Search for the cell housing the specified text and yield its [x, y] center coordinate. 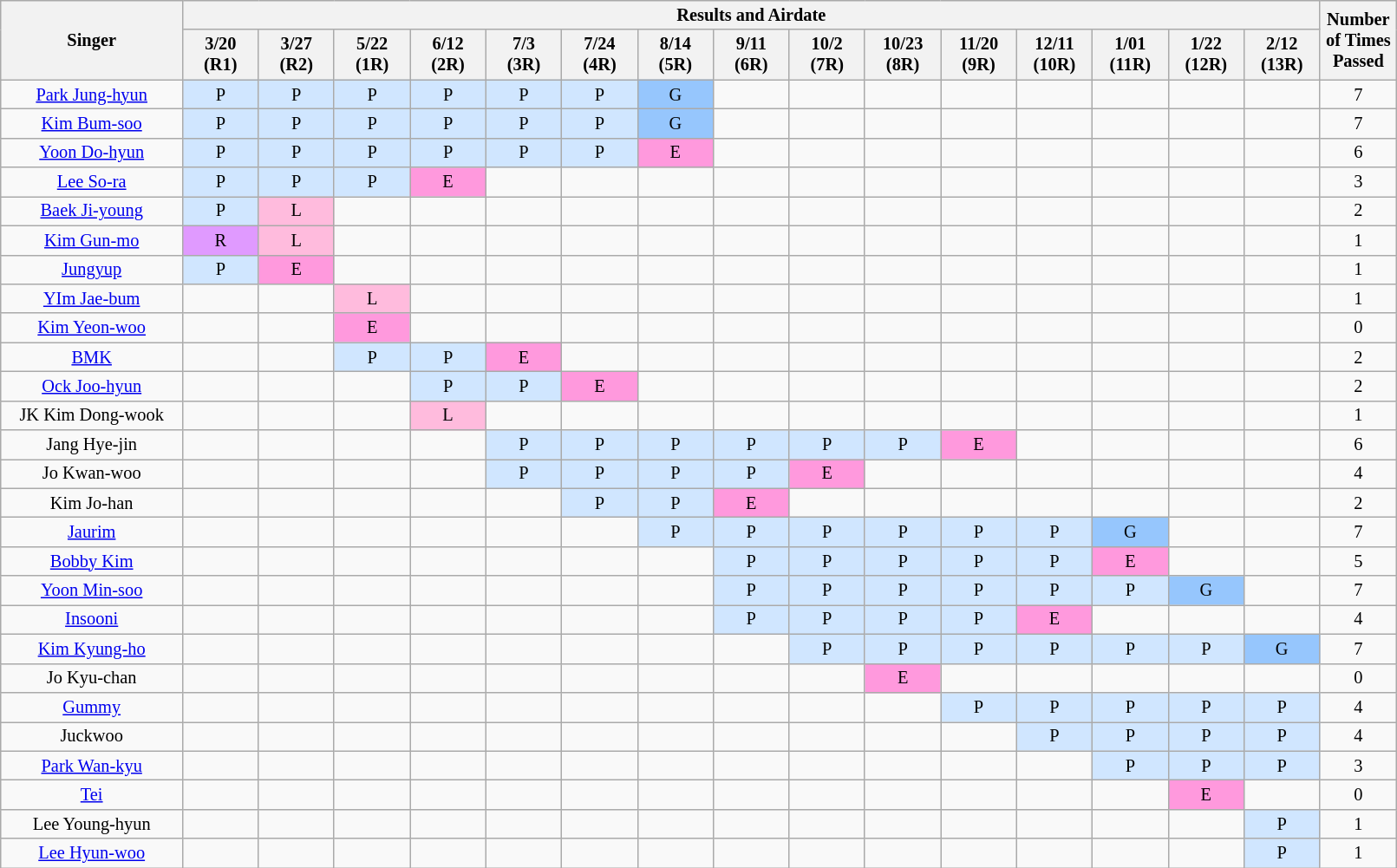
Kim Yeon-woo [92, 328]
YIm Jae-bum [92, 298]
Results and Airdate [751, 15]
7/3(3R) [524, 55]
Tei [92, 794]
Jaurim [92, 532]
Kim Kyung-ho [92, 649]
Yoon Min-soo [92, 591]
Bobby Kim [92, 561]
Kim Bum-soo [92, 123]
8/14(5R) [675, 55]
12/11(10R) [1054, 55]
Insooni [92, 619]
10/2(7R) [827, 55]
Lee So-ra [92, 182]
Jo Kyu-chan [92, 678]
5/22(1R) [371, 55]
Lee Hyun-woo [92, 853]
Park Wan-kyu [92, 766]
Park Jung-hyun [92, 95]
1/22(12R) [1205, 55]
3/27(R2) [297, 55]
11/20(9R) [978, 55]
5 [1358, 561]
Jo Kwan-woo [92, 473]
Lee Young-hyun [92, 824]
9/11(6R) [751, 55]
Juckwoo [92, 736]
7/24(4R) [600, 55]
3/20(R1) [220, 55]
Ock Joo-hyun [92, 386]
Baek Ji-young [92, 211]
Number of Times Passed [1358, 40]
Singer [92, 40]
Jang Hye-jin [92, 445]
R [220, 240]
Gummy [92, 707]
Kim Jo-han [92, 503]
Kim Gun-mo [92, 240]
1/01(11R) [1131, 55]
Yoon Do-hyun [92, 153]
JK Kim Dong-wook [92, 415]
2/12(13R) [1282, 55]
6/12(2R) [447, 55]
10/23(8R) [902, 55]
BMK [92, 357]
Jungyup [92, 270]
